Detect which cell encompasses the target text, then output its (X, Y) center coordinate. 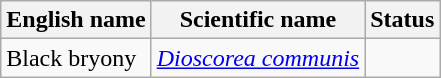
Scientific name (258, 20)
English name (76, 20)
Dioscorea communis (258, 58)
Black bryony (76, 58)
Status (402, 20)
